Pinpoint the cell where the given text exists, returning its (X, Y) midpoint coordinate. 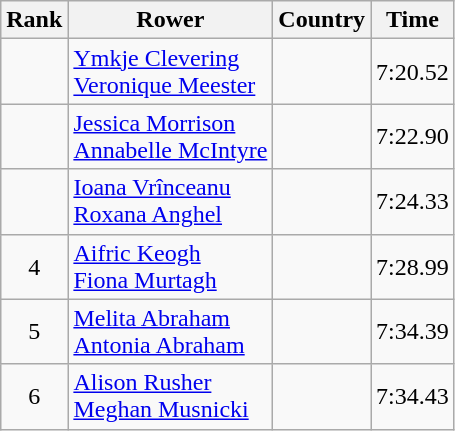
Ioana VrînceanuRoxana Anghel (170, 202)
7:22.90 (413, 136)
4 (34, 266)
7:34.43 (413, 396)
Jessica MorrisonAnnabelle McIntyre (170, 136)
7:20.52 (413, 72)
6 (34, 396)
Ymkje CleveringVeronique Meester (170, 72)
7:28.99 (413, 266)
Country (322, 20)
5 (34, 332)
Time (413, 20)
7:24.33 (413, 202)
Rower (170, 20)
Alison RusherMeghan Musnicki (170, 396)
Rank (34, 20)
7:34.39 (413, 332)
Melita AbrahamAntonia Abraham (170, 332)
Aifric KeoghFiona Murtagh (170, 266)
